Find where the given text appears and provide that cell's center as [x, y] coordinate. 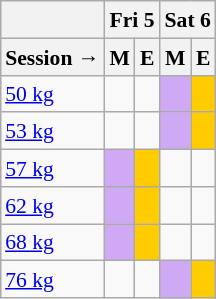
57 kg [52, 168]
50 kg [52, 94]
62 kg [52, 204]
Session → [52, 56]
Fri 5 [132, 20]
68 kg [52, 242]
53 kg [52, 130]
76 kg [52, 280]
Sat 6 [188, 20]
